Provide the [x, y] coordinate of the cell's center where the given text is located.  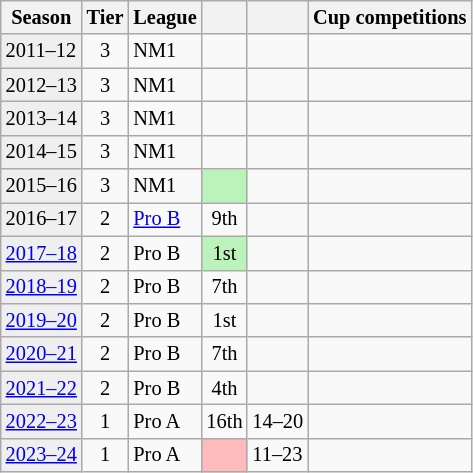
2019–20 [42, 320]
9th [225, 219]
Tier [106, 17]
2020–21 [42, 354]
2011–12 [42, 51]
2012–13 [42, 85]
2018–19 [42, 287]
2021–22 [42, 388]
2017–18 [42, 253]
Season [42, 17]
2014–15 [42, 152]
2015–16 [42, 186]
Cup competitions [390, 17]
2023–24 [42, 455]
League [164, 17]
4th [225, 388]
2022–23 [42, 421]
2016–17 [42, 219]
11–23 [278, 455]
2013–14 [42, 118]
16th [225, 421]
14–20 [278, 421]
